Detect which cell encompasses the target text, then output its (x, y) center coordinate. 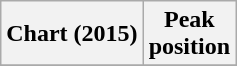
Peak position (189, 34)
Chart (2015) (72, 34)
